Capture the cell that displays the provided text and extract its (x, y) central coordinate. 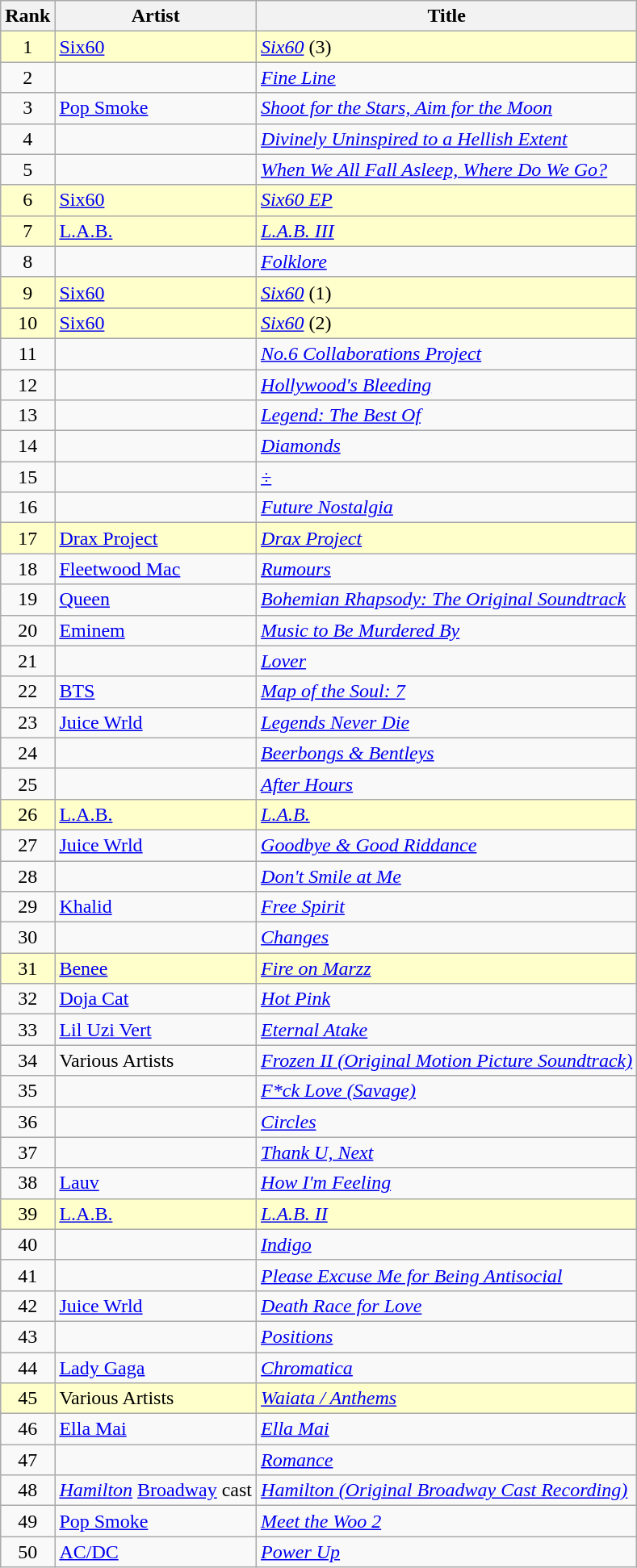
37 (27, 1152)
F*ck Love (Savage) (447, 1091)
Power Up (447, 1552)
13 (27, 416)
Diamonds (447, 446)
15 (27, 477)
Six60 (2) (447, 323)
39 (27, 1214)
Lady Gaga (156, 1368)
2 (27, 77)
Eternal Atake (447, 1030)
27 (27, 845)
Rank (27, 16)
Music to Be Murdered By (447, 630)
50 (27, 1552)
24 (27, 753)
Artist (156, 16)
46 (27, 1429)
Doja Cat (156, 999)
14 (27, 446)
Beerbongs & Bentleys (447, 753)
Don't Smile at Me (447, 876)
Fine Line (447, 77)
31 (27, 968)
10 (27, 323)
28 (27, 876)
Waiata / Anthems (447, 1399)
Goodbye & Good Riddance (447, 845)
Lover (447, 661)
Queen (156, 600)
Hamilton Broadway cast (156, 1491)
35 (27, 1091)
Fleetwood Mac (156, 569)
26 (27, 814)
38 (27, 1183)
Please Excuse Me for Being Antisocial (447, 1275)
44 (27, 1368)
Changes (447, 938)
Thank U, Next (447, 1152)
Legend: The Best Of (447, 416)
43 (27, 1336)
Fire on Marzz (447, 968)
Hot Pink (447, 999)
Frozen II (Original Motion Picture Soundtrack) (447, 1060)
Benee (156, 968)
Future Nostalgia (447, 508)
Indigo (447, 1244)
L.A.B. II (447, 1214)
Map of the Soul: 7 (447, 692)
5 (27, 169)
41 (27, 1275)
16 (27, 508)
Folklore (447, 261)
9 (27, 292)
25 (27, 784)
Death Race for Love (447, 1306)
47 (27, 1460)
20 (27, 630)
8 (27, 261)
21 (27, 661)
19 (27, 600)
Rumours (447, 569)
45 (27, 1399)
Hamilton (Original Broadway Cast Recording) (447, 1491)
49 (27, 1521)
3 (27, 108)
Romance (447, 1460)
Legends Never Die (447, 722)
34 (27, 1060)
4 (27, 139)
After Hours (447, 784)
22 (27, 692)
48 (27, 1491)
12 (27, 385)
Divinely Uninspired to a Hellish Extent (447, 139)
7 (27, 231)
Six60 EP (447, 200)
Khalid (156, 907)
Free Spirit (447, 907)
÷ (447, 477)
Circles (447, 1122)
29 (27, 907)
BTS (156, 692)
Lil Uzi Vert (156, 1030)
Hollywood's Bleeding (447, 385)
30 (27, 938)
18 (27, 569)
Shoot for the Stars, Aim for the Moon (447, 108)
17 (27, 538)
When We All Fall Asleep, Where Do We Go? (447, 169)
6 (27, 200)
Lauv (156, 1183)
AC/DC (156, 1552)
Chromatica (447, 1368)
L.A.B. III (447, 231)
Eminem (156, 630)
Title (447, 16)
How I'm Feeling (447, 1183)
42 (27, 1306)
1 (27, 47)
40 (27, 1244)
11 (27, 353)
No.6 Collaborations Project (447, 353)
33 (27, 1030)
Six60 (3) (447, 47)
36 (27, 1122)
Six60 (1) (447, 292)
Meet the Woo 2 (447, 1521)
Positions (447, 1336)
Bohemian Rhapsody: The Original Soundtrack (447, 600)
32 (27, 999)
23 (27, 722)
